Find where the given text appears and provide that cell's center as [X, Y] coordinate. 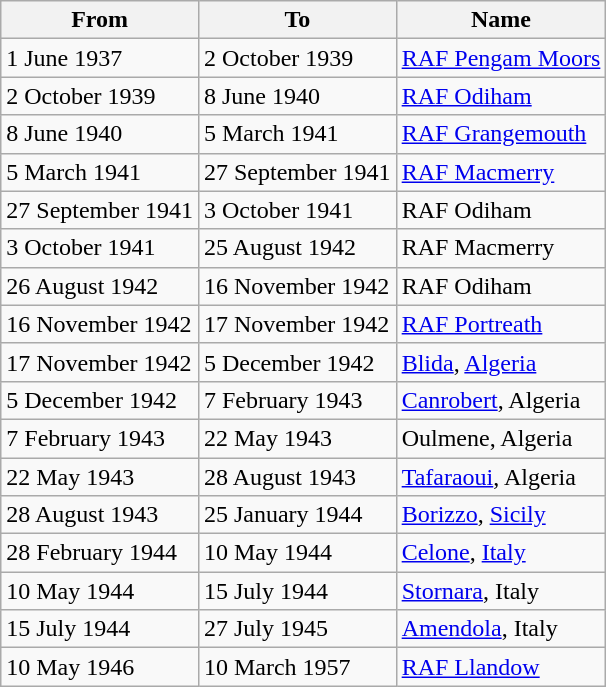
28 February 1944 [100, 553]
1 June 1937 [100, 58]
27 July 1945 [297, 629]
Celone, Italy [501, 553]
From [100, 20]
Tafaraoui, Algeria [501, 477]
Blida, Algeria [501, 362]
26 August 1942 [100, 286]
RAF Pengam Moors [501, 58]
25 August 1942 [297, 248]
Stornara, Italy [501, 591]
RAF Llandow [501, 667]
10 March 1957 [297, 667]
10 May 1946 [100, 667]
Borizzo, Sicily [501, 515]
Amendola, Italy [501, 629]
RAF Grangemouth [501, 134]
Name [501, 20]
RAF Portreath [501, 324]
To [297, 20]
Canrobert, Algeria [501, 400]
25 January 1944 [297, 515]
Oulmene, Algeria [501, 438]
